Provide the (x, y) coordinate of the cell's center where the given text is located.  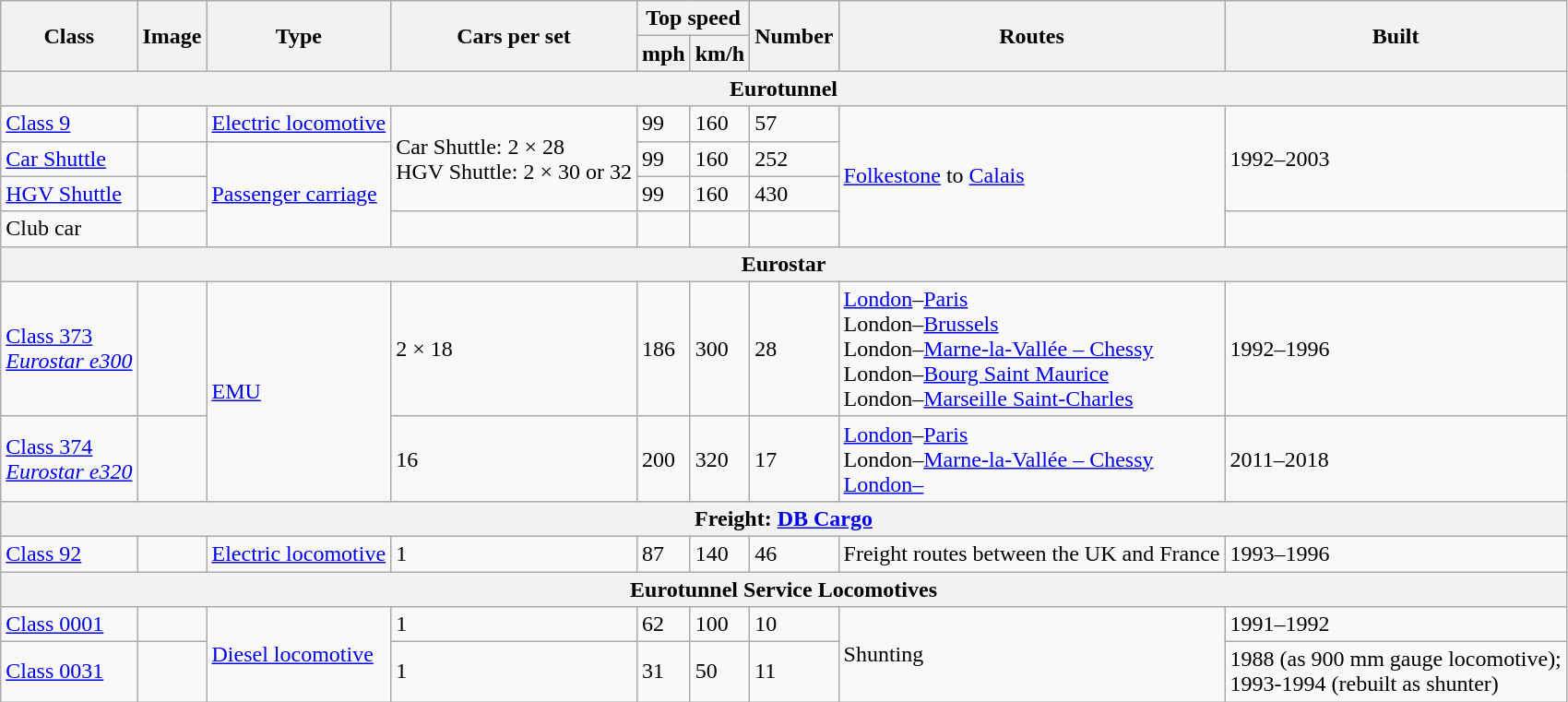
1993–1996 (1396, 553)
Eurostar (784, 264)
1992–1996 (1396, 349)
HGV Shuttle (69, 194)
Class 0001 (69, 625)
100 (719, 625)
Cars per set (515, 36)
87 (663, 553)
28 (794, 349)
Built (1396, 36)
Type (299, 36)
London–ParisLondon–BrusselsLondon–Marne-la-Vallée – ChessyLondon–Bourg Saint MauriceLondon–Marseille Saint-Charles (1031, 349)
11 (794, 672)
46 (794, 553)
252 (794, 159)
186 (663, 349)
2011–2018 (1396, 458)
Image (172, 36)
Class 9 (69, 124)
EMU (299, 391)
Shunting (1031, 655)
km/h (719, 54)
Car Shuttle (69, 159)
Class 0031 (69, 672)
10 (794, 625)
Freight: DB Cargo (784, 518)
Eurotunnel (784, 89)
London–ParisLondon–Marne-la-Vallée – ChessyLondon– (1031, 458)
Passenger carriage (299, 194)
200 (663, 458)
Freight routes between the UK and France (1031, 553)
Routes (1031, 36)
1992–2003 (1396, 159)
Class (69, 36)
2 × 18 (515, 349)
62 (663, 625)
Eurotunnel Service Locomotives (784, 589)
1988 (as 900 mm gauge locomotive);1993-1994 (rebuilt as shunter) (1396, 672)
300 (719, 349)
16 (515, 458)
320 (719, 458)
57 (794, 124)
Class 374 Eurostar e320 (69, 458)
Class 92 (69, 553)
Car Shuttle: 2 × 28 HGV Shuttle: 2 × 30 or 32 (515, 159)
50 (719, 672)
140 (719, 553)
430 (794, 194)
Number (794, 36)
17 (794, 458)
1991–1992 (1396, 625)
Folkestone to Calais (1031, 176)
Top speed (693, 18)
Class 373 Eurostar e300 (69, 349)
mph (663, 54)
31 (663, 672)
Club car (69, 229)
Diesel locomotive (299, 655)
